Return the [X, Y] coordinate for the center point of the cell that contains the specified text.  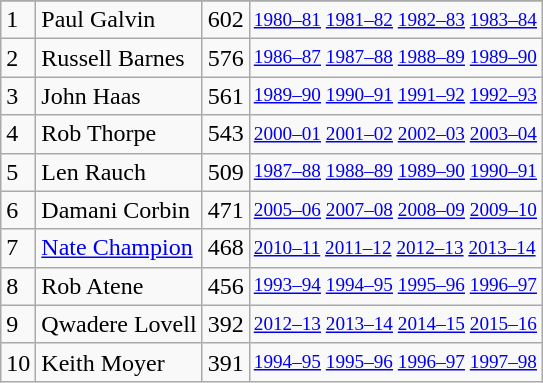
2005–06 2007–08 2008–09 2009–10 [395, 210]
Len Rauch [119, 172]
Paul Galvin [119, 20]
576 [226, 58]
John Haas [119, 96]
9 [18, 324]
1993–94 1994–95 1995–96 1996–97 [395, 286]
456 [226, 286]
543 [226, 134]
Keith Moyer [119, 362]
561 [226, 96]
10 [18, 362]
1987–88 1988–89 1989–90 1990–91 [395, 172]
509 [226, 172]
1980–81 1981–82 1982–83 1983–84 [395, 20]
468 [226, 248]
6 [18, 210]
1989–90 1990–91 1991–92 1992–93 [395, 96]
4 [18, 134]
602 [226, 20]
1994–95 1995–96 1996–97 1997–98 [395, 362]
8 [18, 286]
471 [226, 210]
Rob Thorpe [119, 134]
Rob Atene [119, 286]
1 [18, 20]
2010–11 2011–12 2012–13 2013–14 [395, 248]
Russell Barnes [119, 58]
7 [18, 248]
392 [226, 324]
Damani Corbin [119, 210]
Nate Champion [119, 248]
2012–13 2013–14 2014–15 2015–16 [395, 324]
391 [226, 362]
1986–87 1987–88 1988–89 1989–90 [395, 58]
5 [18, 172]
3 [18, 96]
2 [18, 58]
Qwadere Lovell [119, 324]
2000–01 2001–02 2002–03 2003–04 [395, 134]
